Search for the cell housing the specified text and yield its (x, y) center coordinate. 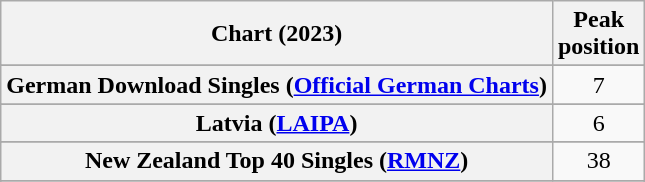
38 (598, 161)
Latvia (LAIPA) (277, 123)
6 (598, 123)
Peak position (598, 34)
7 (598, 85)
Chart (2023) (277, 34)
German Download Singles (Official German Charts) (277, 85)
New Zealand Top 40 Singles (RMNZ) (277, 161)
